Determine the [X, Y] coordinate at the center of the cell enclosing the given text.  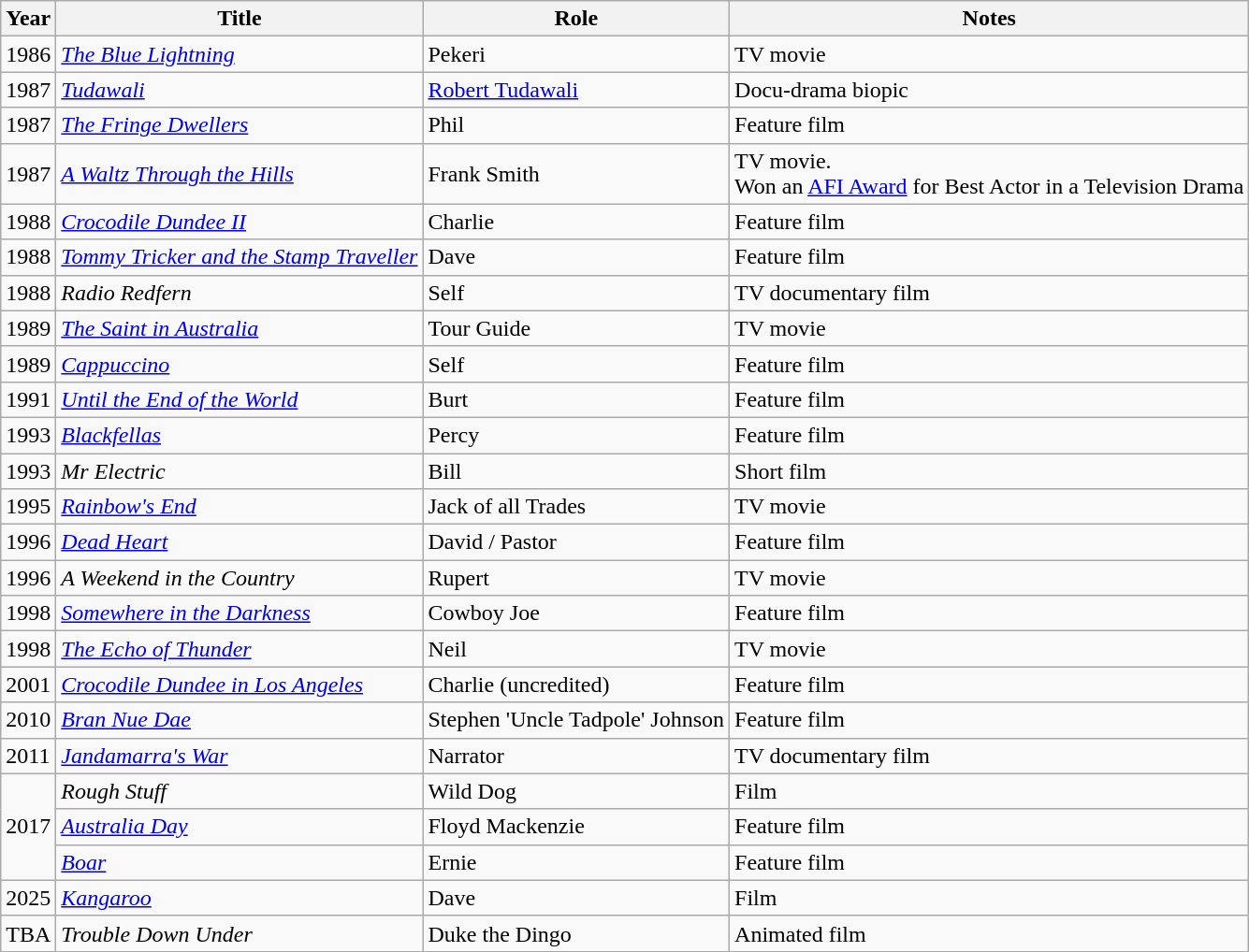
Stephen 'Uncle Tadpole' Johnson [576, 720]
The Echo of Thunder [240, 649]
Kangaroo [240, 898]
Burt [576, 399]
Percy [576, 435]
Bill [576, 470]
Trouble Down Under [240, 933]
Radio Redfern [240, 293]
TBA [28, 933]
Cowboy Joe [576, 613]
The Fringe Dwellers [240, 125]
Year [28, 19]
Jack of all Trades [576, 507]
Mr Electric [240, 470]
2001 [28, 685]
TV movie. Won an AFI Award for Best Actor in a Television Drama [990, 174]
1986 [28, 54]
Rough Stuff [240, 791]
Crocodile Dundee in Los Angeles [240, 685]
Jandamarra's War [240, 756]
2010 [28, 720]
Animated film [990, 933]
1991 [28, 399]
Phil [576, 125]
Tour Guide [576, 328]
Narrator [576, 756]
1995 [28, 507]
Tommy Tricker and the Stamp Traveller [240, 257]
Rainbow's End [240, 507]
The Saint in Australia [240, 328]
Robert Tudawali [576, 90]
2017 [28, 827]
Neil [576, 649]
Short film [990, 470]
2011 [28, 756]
2025 [28, 898]
Rupert [576, 578]
Blackfellas [240, 435]
Australia Day [240, 827]
Somewhere in the Darkness [240, 613]
David / Pastor [576, 542]
Crocodile Dundee II [240, 222]
Bran Nue Dae [240, 720]
Dead Heart [240, 542]
A Weekend in the Country [240, 578]
Frank Smith [576, 174]
Cappuccino [240, 364]
Duke the Dingo [576, 933]
Docu-drama biopic [990, 90]
Charlie (uncredited) [576, 685]
Notes [990, 19]
Boar [240, 862]
The Blue Lightning [240, 54]
Ernie [576, 862]
Wild Dog [576, 791]
Floyd Mackenzie [576, 827]
Title [240, 19]
Role [576, 19]
Pekeri [576, 54]
Until the End of the World [240, 399]
Charlie [576, 222]
A Waltz Through the Hills [240, 174]
Tudawali [240, 90]
